Output the [X, Y] coordinate of the center of the cell containing the given text.  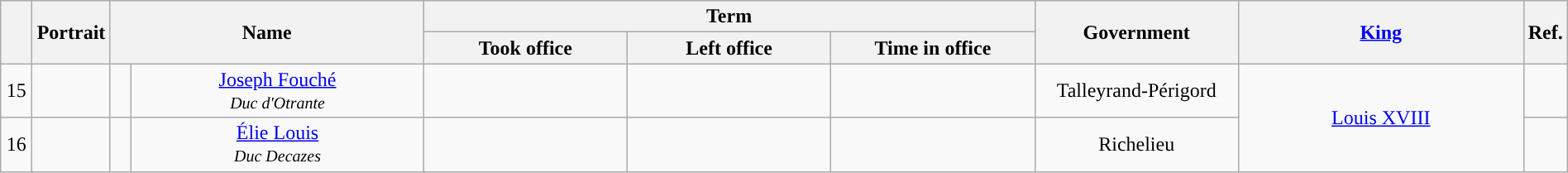
King [1381, 32]
Left office [729, 48]
Richelieu [1136, 144]
Élie LouisDuc Decazes [278, 144]
Government [1136, 32]
Time in office [933, 48]
Talleyrand-Périgord [1136, 91]
15 [17, 91]
Took office [525, 48]
Joseph FouchéDuc d'Otrante [278, 91]
Name [266, 32]
Portrait [71, 32]
Ref. [1545, 32]
Term [729, 17]
Louis XVIII [1381, 118]
16 [17, 144]
